Extract the [x, y] coordinate from the center of the cell holding the provided text.  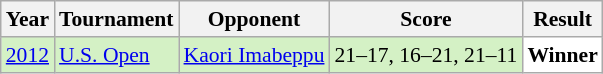
Kaori Imabeppu [254, 55]
Opponent [254, 19]
U.S. Open [116, 55]
2012 [28, 55]
Result [562, 19]
Year [28, 19]
Tournament [116, 19]
Winner [562, 55]
21–17, 16–21, 21–11 [426, 55]
Score [426, 19]
